Return (X, Y) of the center of cell containing provided text 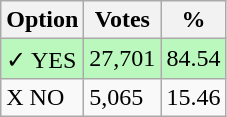
Option (42, 20)
% (194, 20)
X NO (42, 97)
84.54 (194, 59)
5,065 (122, 97)
Votes (122, 20)
27,701 (122, 59)
15.46 (194, 97)
✓ YES (42, 59)
